Find where the given text appears and provide that cell's center as [X, Y] coordinate. 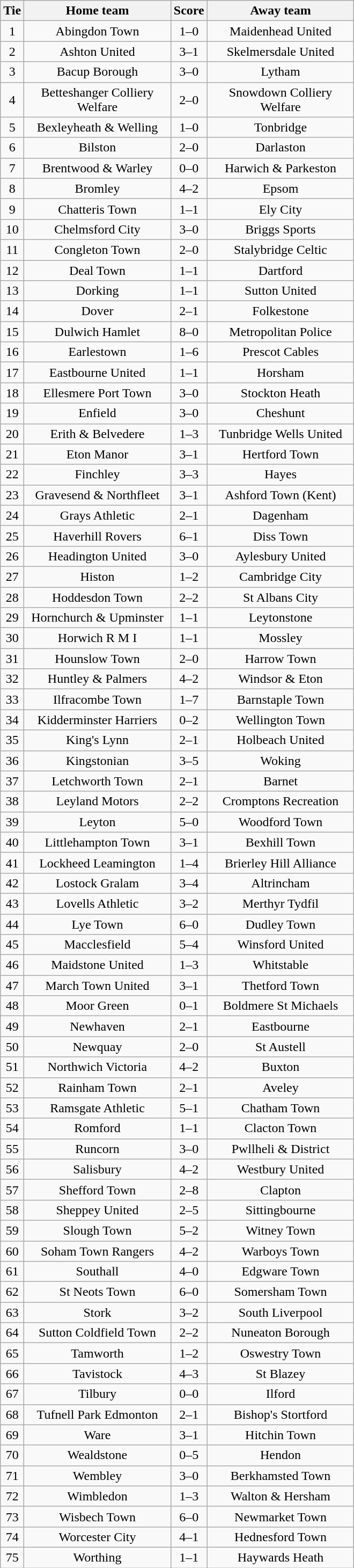
36 [12, 761]
Aylesbury United [281, 556]
57 [12, 1190]
52 [12, 1088]
21 [12, 454]
69 [12, 1435]
0–2 [189, 720]
Southall [98, 1272]
49 [12, 1026]
Briggs Sports [281, 229]
South Liverpool [281, 1312]
33 [12, 699]
Ashford Town (Kent) [281, 495]
19 [12, 413]
Kingstonian [98, 761]
Deal Town [98, 270]
24 [12, 515]
Edgware Town [281, 1272]
61 [12, 1272]
Pwllheli & District [281, 1149]
3–4 [189, 883]
Huntley & Palmers [98, 679]
Haverhill Rovers [98, 536]
3 [12, 72]
Darlaston [281, 148]
Tavistock [98, 1374]
Hednesford Town [281, 1537]
5–4 [189, 945]
11 [12, 250]
Ware [98, 1435]
2 [12, 52]
Gravesend & Northfleet [98, 495]
Wisbech Town [98, 1516]
Stockton Heath [281, 393]
47 [12, 986]
Oswestry Town [281, 1353]
Whitstable [281, 965]
Eton Manor [98, 454]
28 [12, 597]
Chatham Town [281, 1108]
50 [12, 1047]
Sittingbourne [281, 1210]
Bishop's Stortford [281, 1414]
25 [12, 536]
Tilbury [98, 1394]
March Town United [98, 986]
0–1 [189, 1006]
Romford [98, 1128]
0–5 [189, 1455]
Enfield [98, 413]
Rainham Town [98, 1088]
Macclesfield [98, 945]
Tonbridge [281, 127]
5–1 [189, 1108]
4 [12, 100]
7 [12, 168]
Leyland Motors [98, 801]
St Blazey [281, 1374]
Ilfracombe Town [98, 699]
Kidderminster Harriers [98, 720]
Stalybridge Celtic [281, 250]
Folkestone [281, 311]
Chatteris Town [98, 209]
Leyton [98, 822]
Winsford United [281, 945]
Sutton Coldfield Town [98, 1333]
48 [12, 1006]
63 [12, 1312]
Lostock Gralam [98, 883]
Harwich & Parkeston [281, 168]
30 [12, 638]
Grays Athletic [98, 515]
14 [12, 311]
31 [12, 659]
Eastbourne United [98, 373]
59 [12, 1230]
Ashton United [98, 52]
Haywards Heath [281, 1557]
Bromley [98, 188]
Dulwich Hamlet [98, 332]
35 [12, 740]
41 [12, 863]
72 [12, 1496]
62 [12, 1292]
Thetford Town [281, 986]
75 [12, 1557]
Nuneaton Borough [281, 1333]
Lye Town [98, 924]
Lytham [281, 72]
65 [12, 1353]
Littlehampton Town [98, 842]
Warboys Town [281, 1251]
43 [12, 903]
53 [12, 1108]
32 [12, 679]
Buxton [281, 1067]
Holbeach United [281, 740]
Horwich R M I [98, 638]
Shefford Town [98, 1190]
Worthing [98, 1557]
5 [12, 127]
1–4 [189, 863]
29 [12, 618]
4–1 [189, 1537]
8 [12, 188]
15 [12, 332]
Bilston [98, 148]
Chelmsford City [98, 229]
Abingdon Town [98, 31]
Dudley Town [281, 924]
Dagenham [281, 515]
Ilford [281, 1394]
Earlestown [98, 352]
Eastbourne [281, 1026]
Erith & Belvedere [98, 434]
1–7 [189, 699]
Witney Town [281, 1230]
St Neots Town [98, 1292]
17 [12, 373]
10 [12, 229]
20 [12, 434]
55 [12, 1149]
Ellesmere Port Town [98, 393]
Wealdstone [98, 1455]
Windsor & Eton [281, 679]
3–5 [189, 761]
18 [12, 393]
51 [12, 1067]
22 [12, 475]
Hayes [281, 475]
Histon [98, 577]
4–0 [189, 1272]
Dartford [281, 270]
23 [12, 495]
64 [12, 1333]
Boldmere St Michaels [281, 1006]
Tie [12, 11]
Wimbledon [98, 1496]
Tunbridge Wells United [281, 434]
60 [12, 1251]
Lockheed Leamington [98, 863]
45 [12, 945]
King's Lynn [98, 740]
Soham Town Rangers [98, 1251]
Tamworth [98, 1353]
Worcester City [98, 1537]
Cambridge City [281, 577]
Tufnell Park Edmonton [98, 1414]
Sheppey United [98, 1210]
Mossley [281, 638]
Newquay [98, 1047]
Hitchin Town [281, 1435]
Runcorn [98, 1149]
Woking [281, 761]
Cromptons Recreation [281, 801]
Dover [98, 311]
67 [12, 1394]
26 [12, 556]
42 [12, 883]
Ramsgate Athletic [98, 1108]
Betteshanger Colliery Welfare [98, 100]
Ely City [281, 209]
Brentwood & Warley [98, 168]
Congleton Town [98, 250]
Berkhamsted Town [281, 1476]
1–6 [189, 352]
13 [12, 291]
Cheshunt [281, 413]
Walton & Hersham [281, 1496]
37 [12, 781]
54 [12, 1128]
Horsham [281, 373]
Bexhill Town [281, 842]
Bexleyheath & Welling [98, 127]
Somersham Town [281, 1292]
5–0 [189, 822]
5–2 [189, 1230]
66 [12, 1374]
Salisbury [98, 1169]
6–1 [189, 536]
Wembley [98, 1476]
Harrow Town [281, 659]
68 [12, 1414]
Wellington Town [281, 720]
Hounslow Town [98, 659]
71 [12, 1476]
12 [12, 270]
16 [12, 352]
Finchley [98, 475]
8–0 [189, 332]
St Austell [281, 1047]
Snowdown Colliery Welfare [281, 100]
Dorking [98, 291]
2–5 [189, 1210]
Hertford Town [281, 454]
Newmarket Town [281, 1516]
Barnstaple Town [281, 699]
Leytonstone [281, 618]
Skelmersdale United [281, 52]
Stork [98, 1312]
Clacton Town [281, 1128]
4–3 [189, 1374]
Altrincham [281, 883]
Brierley Hill Alliance [281, 863]
Hoddesdon Town [98, 597]
Bacup Borough [98, 72]
2–8 [189, 1190]
38 [12, 801]
Epsom [281, 188]
Lovells Athletic [98, 903]
Slough Town [98, 1230]
44 [12, 924]
56 [12, 1169]
Headington United [98, 556]
Home team [98, 11]
St Albans City [281, 597]
Newhaven [98, 1026]
Diss Town [281, 536]
Score [189, 11]
3–3 [189, 475]
Merthyr Tydfil [281, 903]
Clapton [281, 1190]
9 [12, 209]
Hornchurch & Upminster [98, 618]
Prescot Cables [281, 352]
73 [12, 1516]
70 [12, 1455]
1 [12, 31]
34 [12, 720]
Woodford Town [281, 822]
Sutton United [281, 291]
Westbury United [281, 1169]
Barnet [281, 781]
Hendon [281, 1455]
Metropolitan Police [281, 332]
74 [12, 1537]
46 [12, 965]
40 [12, 842]
39 [12, 822]
Northwich Victoria [98, 1067]
Aveley [281, 1088]
58 [12, 1210]
6 [12, 148]
Maidenhead United [281, 31]
27 [12, 577]
Letchworth Town [98, 781]
Away team [281, 11]
Moor Green [98, 1006]
Maidstone United [98, 965]
